From the cell containing the given text, extract its center point as [X, Y] coordinate. 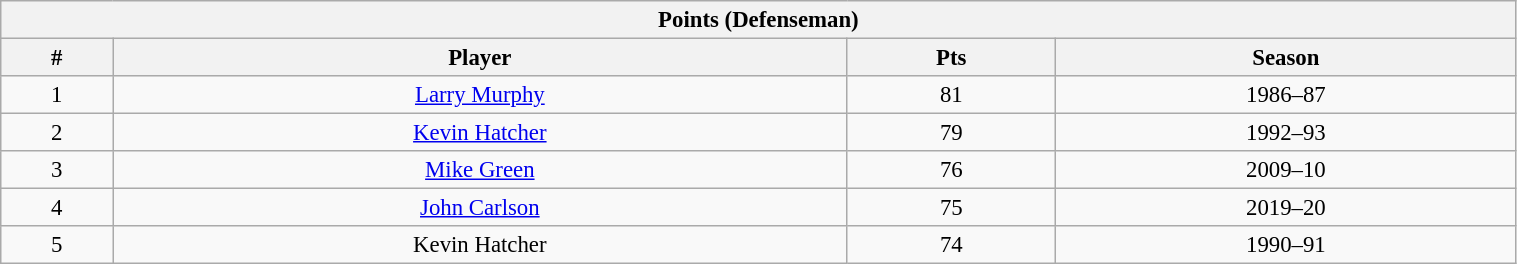
3 [57, 170]
81 [952, 95]
Larry Murphy [480, 95]
74 [952, 245]
John Carlson [480, 208]
Player [480, 58]
Pts [952, 58]
2 [57, 133]
1990–91 [1286, 245]
1 [57, 95]
# [57, 58]
Season [1286, 58]
76 [952, 170]
1986–87 [1286, 95]
79 [952, 133]
1992–93 [1286, 133]
2009–10 [1286, 170]
2019–20 [1286, 208]
5 [57, 245]
Points (Defenseman) [758, 20]
Mike Green [480, 170]
4 [57, 208]
75 [952, 208]
